Identify which cell holds the provided text, then report its [x, y] central coordinate. 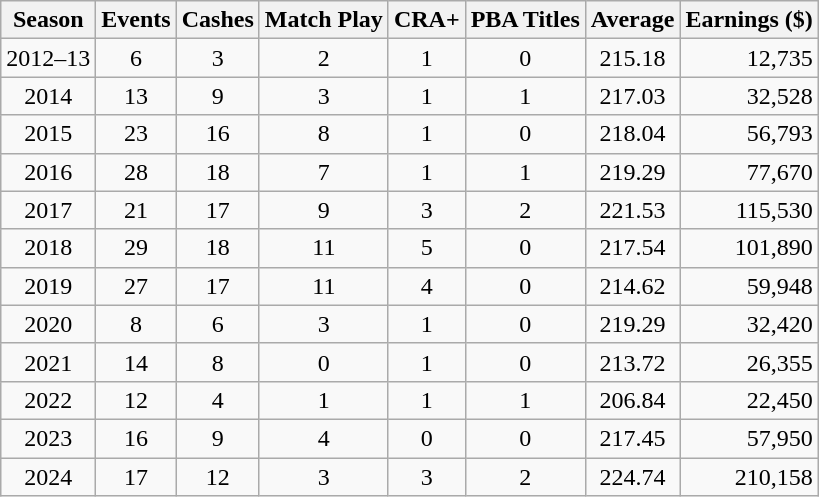
Average [632, 20]
23 [136, 134]
Match Play [324, 20]
217.03 [632, 96]
Cashes [218, 20]
101,890 [749, 248]
2022 [48, 400]
5 [426, 248]
Events [136, 20]
2012–13 [48, 58]
214.62 [632, 286]
CRA+ [426, 20]
115,530 [749, 210]
59,948 [749, 286]
2021 [48, 362]
PBA Titles [525, 20]
2024 [48, 477]
14 [136, 362]
217.54 [632, 248]
2020 [48, 324]
2023 [48, 438]
221.53 [632, 210]
22,450 [749, 400]
Season [48, 20]
213.72 [632, 362]
56,793 [749, 134]
210,158 [749, 477]
Earnings ($) [749, 20]
218.04 [632, 134]
2019 [48, 286]
206.84 [632, 400]
32,528 [749, 96]
21 [136, 210]
215.18 [632, 58]
2018 [48, 248]
32,420 [749, 324]
57,950 [749, 438]
13 [136, 96]
2015 [48, 134]
2017 [48, 210]
27 [136, 286]
29 [136, 248]
12,735 [749, 58]
77,670 [749, 172]
7 [324, 172]
2014 [48, 96]
26,355 [749, 362]
2016 [48, 172]
28 [136, 172]
224.74 [632, 477]
217.45 [632, 438]
